Identify which cell holds the provided text, then report its (x, y) central coordinate. 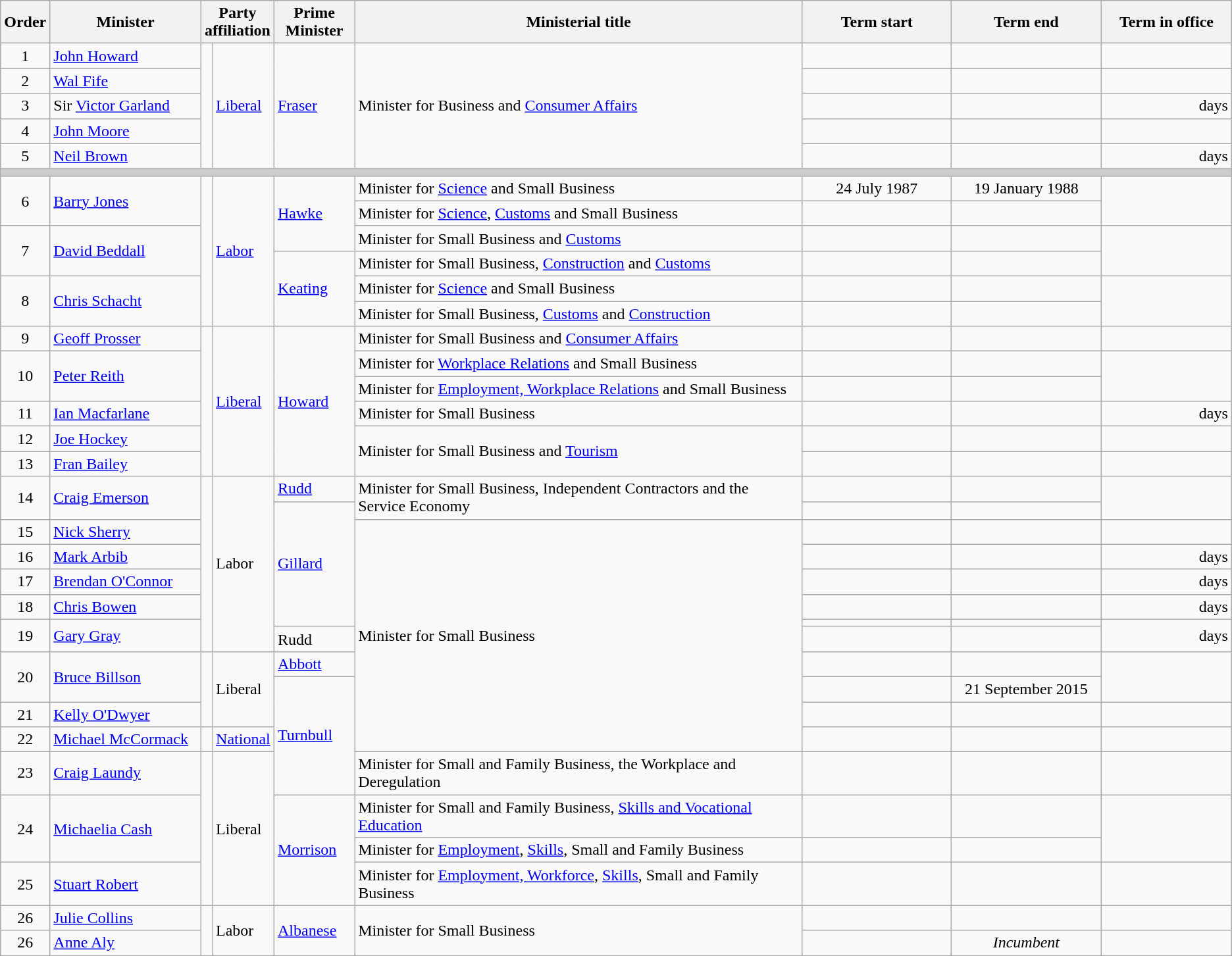
24 (25, 829)
Peter Reith (126, 376)
19 January 1988 (1027, 188)
Minister for Small Business and Tourism (579, 451)
Gillard (314, 564)
Order (25, 22)
Fraser (314, 106)
Minister for Employment, Workforce, Skills, Small and Family Business (579, 884)
Anne Aly (126, 943)
Minister (126, 22)
4 (25, 131)
Sir Victor Garland (126, 106)
5 (25, 156)
Mark Arbib (126, 557)
Minister for Workplace Relations and Small Business (579, 364)
Bruce Billson (126, 676)
Geoff Prosser (126, 339)
1 (25, 56)
16 (25, 557)
Wal Fife (126, 81)
David Beddall (126, 251)
Minister for Small and Family Business, the Workplace and Deregulation (579, 774)
Julie Collins (126, 918)
8 (25, 301)
6 (25, 201)
Morrison (314, 850)
Minister for Small Business, Customs and Construction (579, 314)
17 (25, 582)
13 (25, 464)
Incumbent (1027, 943)
National (244, 740)
Chris Schacht (126, 301)
Minister for Employment, Skills, Small and Family Business (579, 850)
Albanese (314, 930)
24 July 1987 (877, 188)
18 (25, 607)
John Howard (126, 56)
3 (25, 106)
23 (25, 774)
Craig Laundy (126, 774)
Ian Macfarlane (126, 414)
12 (25, 439)
Minister for Small Business and Consumer Affairs (579, 339)
Stuart Robert (126, 884)
21 September 2015 (1027, 689)
Minister for Small Business, Independent Contractors and the Service Economy (579, 497)
20 (25, 676)
Minister for Business and Consumer Affairs (579, 106)
Term in office (1167, 22)
11 (25, 414)
2 (25, 81)
Minister for Small Business, Construction and Customs (579, 263)
John Moore (126, 131)
Chris Bowen (126, 607)
Hawke (314, 213)
19 (25, 636)
Howard (314, 401)
Minister for Science, Customs and Small Business (579, 213)
Minister for Small Business and Customs (579, 238)
15 (25, 532)
Abbott (314, 664)
Michael McCormack (126, 740)
Nick Sherry (126, 532)
Term start (877, 22)
Term end (1027, 22)
Minister for Employment, Workplace Relations and Small Business (579, 389)
Joe Hockey (126, 439)
Keating (314, 288)
Craig Emerson (126, 497)
Prime Minister (314, 22)
14 (25, 497)
Minister for Small and Family Business, Skills and Vocational Education (579, 816)
Gary Gray (126, 636)
10 (25, 376)
25 (25, 884)
7 (25, 251)
Fran Bailey (126, 464)
9 (25, 339)
Kelly O'Dwyer (126, 714)
21 (25, 714)
Ministerial title (579, 22)
Neil Brown (126, 156)
Barry Jones (126, 201)
Party affiliation (237, 22)
Turnbull (314, 736)
Michaelia Cash (126, 829)
22 (25, 740)
Brendan O'Connor (126, 582)
